Return the [x, y] coordinate for the center point of the cell that contains the specified text.  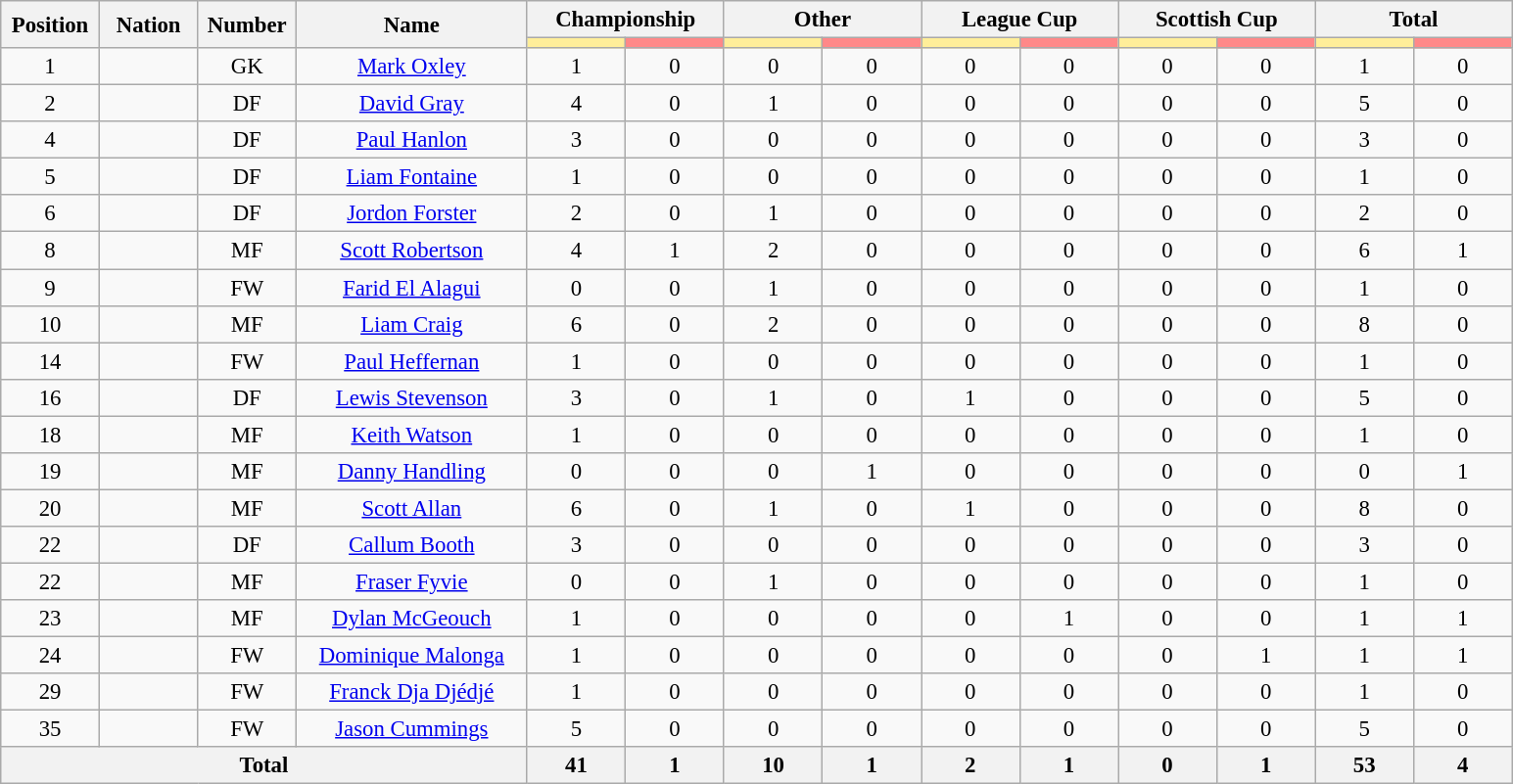
Scottish Cup [1216, 20]
Number [247, 24]
David Gray [412, 104]
Liam Fontaine [412, 177]
16 [51, 397]
Scott Allan [412, 508]
Other [823, 20]
14 [51, 361]
Nation [149, 24]
Fraser Fyvie [412, 581]
9 [51, 288]
Mark Oxley [412, 67]
Paul Heffernan [412, 361]
Lewis Stevenson [412, 397]
Scott Robertson [412, 251]
18 [51, 435]
Danny Handling [412, 472]
23 [51, 619]
Championship [625, 20]
Dominique Malonga [412, 656]
GK [247, 67]
League Cup [1018, 20]
Liam Craig [412, 324]
Paul Hanlon [412, 140]
Jordon Forster [412, 214]
53 [1365, 765]
20 [51, 508]
Franck Dja Djédjé [412, 692]
24 [51, 656]
Keith Watson [412, 435]
Position [51, 24]
Jason Cummings [412, 729]
19 [51, 472]
Callum Booth [412, 545]
29 [51, 692]
Farid El Alagui [412, 288]
41 [576, 765]
Dylan McGeouch [412, 619]
Name [412, 24]
35 [51, 729]
